Capture the cell that displays the provided text and extract its (x, y) central coordinate. 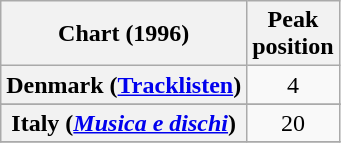
Chart (1996) (124, 34)
Italy (Musica e dischi) (124, 123)
4 (293, 85)
Peakposition (293, 34)
Denmark (Tracklisten) (124, 85)
20 (293, 123)
